Search for the cell housing the specified text and yield its (x, y) center coordinate. 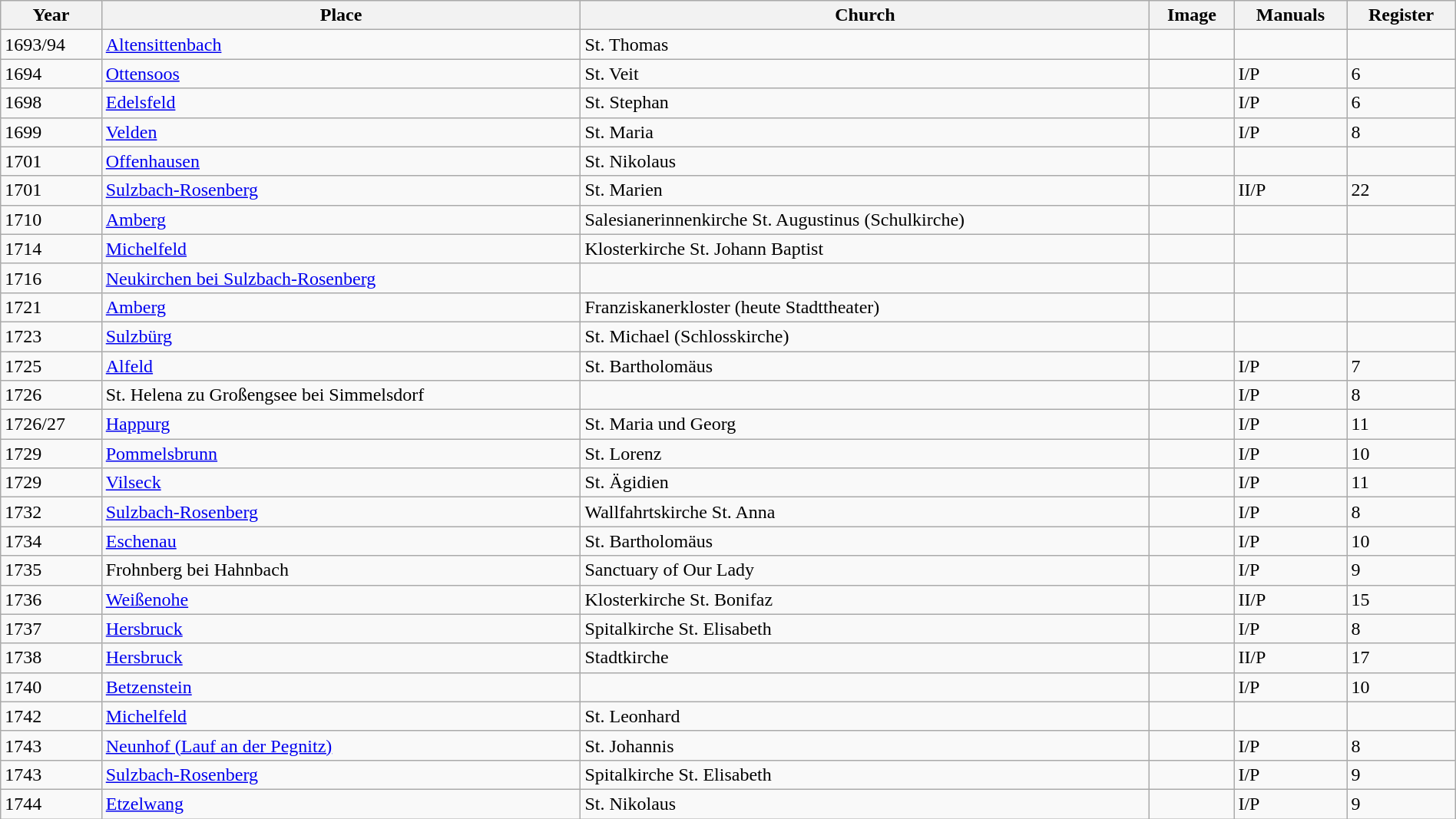
Betzenstein (341, 687)
Pommelsbrunn (341, 454)
St. Maria (865, 132)
Klosterkirche St. Bonifaz (865, 599)
Image (1192, 15)
Sanctuary of Our Lady (865, 570)
Edelsfeld (341, 103)
1726 (51, 395)
Neunhof (Lauf an der Pegnitz) (341, 745)
7 (1401, 366)
Year (51, 15)
1693/94 (51, 45)
22 (1401, 190)
Neukirchen bei Sulzbach-Rosenberg (341, 278)
Happurg (341, 424)
1698 (51, 103)
Ottensoos (341, 74)
Franziskanerkloster (heute Stadttheater) (865, 307)
Place (341, 15)
St. Leonhard (865, 716)
Vilseck (341, 483)
1737 (51, 629)
Velden (341, 132)
St. Veit (865, 74)
1710 (51, 220)
Frohnberg bei Hahnbach (341, 570)
Wallfahrtskirche St. Anna (865, 512)
Alfeld (341, 366)
1742 (51, 716)
St. Stephan (865, 103)
1699 (51, 132)
1726/27 (51, 424)
Klosterkirche St. Johann Baptist (865, 249)
Etzelwang (341, 804)
St. Thomas (865, 45)
1734 (51, 541)
1735 (51, 570)
1744 (51, 804)
St. Lorenz (865, 454)
1732 (51, 512)
1694 (51, 74)
St. Michael (Schlosskirche) (865, 336)
1723 (51, 336)
1736 (51, 599)
Sulzbürg (341, 336)
1740 (51, 687)
17 (1401, 658)
Stadtkirche (865, 658)
Salesianerinnenkirche St. Augustinus (Schulkirche) (865, 220)
1725 (51, 366)
St. Marien (865, 190)
Eschenau (341, 541)
St. Helena zu Großengsee bei Simmelsdorf (341, 395)
St. Johannis (865, 745)
Manuals (1290, 15)
Offenhausen (341, 161)
Altensittenbach (341, 45)
St. Maria und Georg (865, 424)
Church (865, 15)
Register (1401, 15)
1738 (51, 658)
1714 (51, 249)
1721 (51, 307)
Weißenohe (341, 599)
St. Ägidien (865, 483)
15 (1401, 599)
1716 (51, 278)
